Output the [X, Y] coordinate of the center of the cell containing the given text.  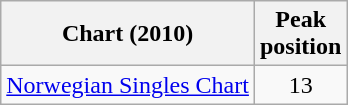
Peakposition [300, 34]
Norwegian Singles Chart [128, 85]
Chart (2010) [128, 34]
13 [300, 85]
